Search for the cell housing the specified text and yield its (x, y) center coordinate. 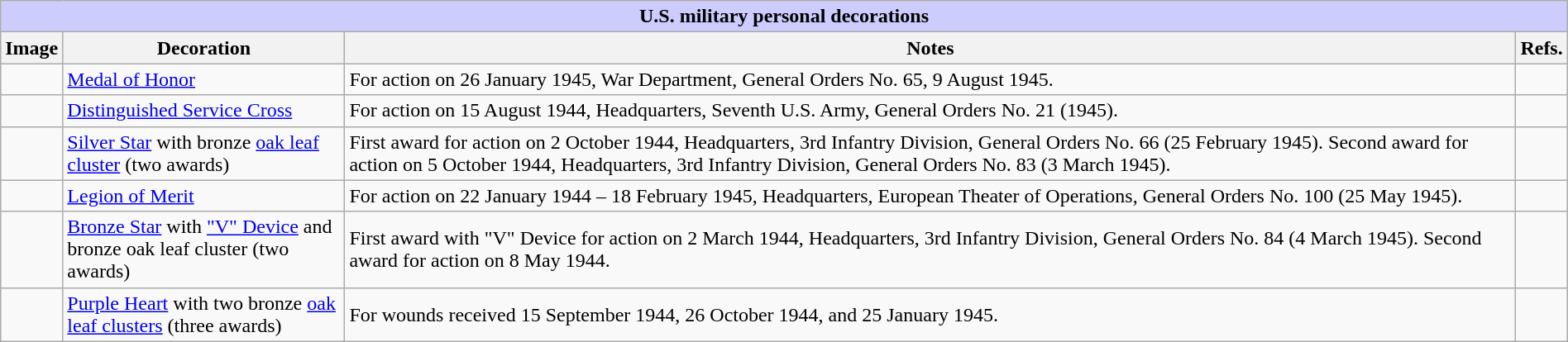
For wounds received 15 September 1944, 26 October 1944, and 25 January 1945. (930, 314)
Silver Star with bronze oak leaf cluster (two awards) (203, 154)
Medal of Honor (203, 79)
U.S. military personal decorations (784, 17)
Legion of Merit (203, 196)
Decoration (203, 48)
Purple Heart with two bronze oak leaf clusters (three awards) (203, 314)
For action on 26 January 1945, War Department, General Orders No. 65, 9 August 1945. (930, 79)
Bronze Star with "V" Device and bronze oak leaf cluster (two awards) (203, 249)
For action on 22 January 1944 – 18 February 1945, Headquarters, European Theater of Operations, General Orders No. 100 (25 May 1945). (930, 196)
Refs. (1542, 48)
Notes (930, 48)
Image (31, 48)
Distinguished Service Cross (203, 111)
For action on 15 August 1944, Headquarters, Seventh U.S. Army, General Orders No. 21 (1945). (930, 111)
